Scan for the cell matching the given text and deliver its (x, y) coordinate at center. 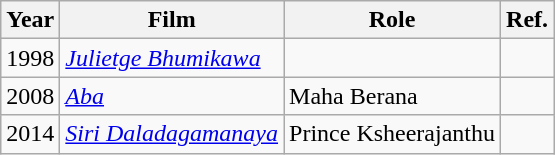
Year (30, 20)
Film (172, 20)
2014 (30, 134)
Maha Berana (392, 96)
2008 (30, 96)
Julietge Bhumikawa (172, 58)
Ref. (528, 20)
Siri Daladagamanaya (172, 134)
Role (392, 20)
Aba (172, 96)
Prince Ksheerajanthu (392, 134)
1998 (30, 58)
